From the cell containing the given text, extract its center point as [x, y] coordinate. 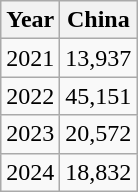
20,572 [98, 134]
45,151 [98, 96]
2022 [30, 96]
Year [30, 20]
2024 [30, 172]
2023 [30, 134]
13,937 [98, 58]
China [98, 20]
18,832 [98, 172]
2021 [30, 58]
